For the text-containing cell, return its midpoint in [X, Y] coordinate format. 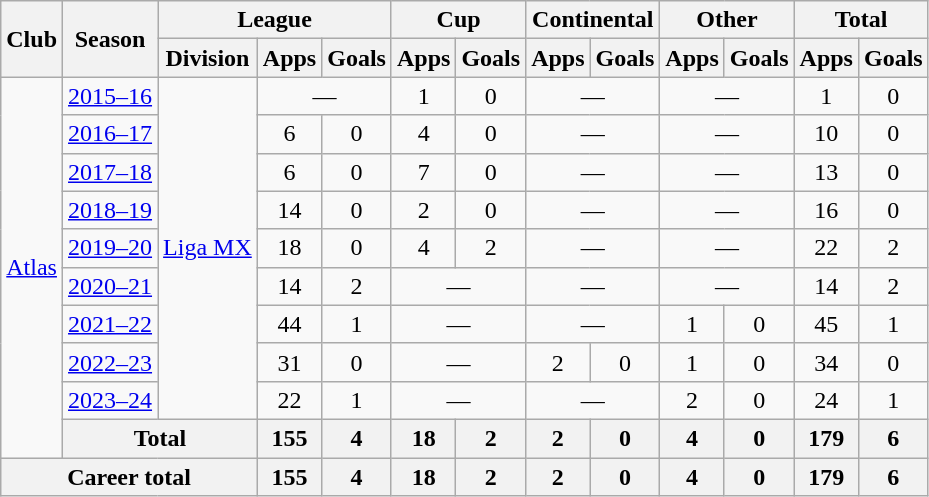
34 [826, 362]
Season [110, 39]
Club [32, 39]
2021–22 [110, 324]
Career total [130, 477]
Atlas [32, 268]
16 [826, 210]
44 [289, 324]
Continental [593, 20]
13 [826, 172]
2020–21 [110, 286]
Cup [458, 20]
2016–17 [110, 134]
League [275, 20]
2015–16 [110, 96]
45 [826, 324]
2023–24 [110, 400]
24 [826, 400]
2019–20 [110, 248]
10 [826, 134]
Liga MX [208, 248]
31 [289, 362]
2018–19 [110, 210]
7 [423, 172]
2022–23 [110, 362]
Other [727, 20]
Division [208, 58]
2017–18 [110, 172]
